Return the (X, Y) coordinate for the center point of the cell that contains the specified text.  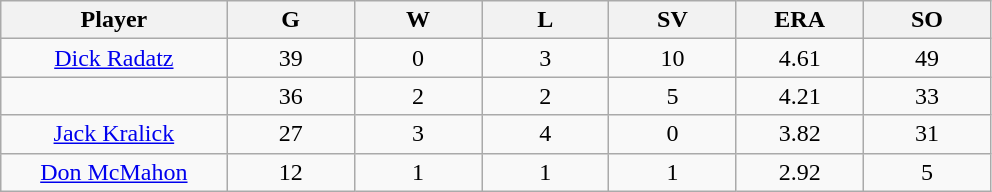
49 (926, 58)
36 (290, 96)
3.82 (800, 134)
L (546, 20)
Player (114, 20)
SO (926, 20)
W (418, 20)
SV (672, 20)
Don McMahon (114, 172)
ERA (800, 20)
4.61 (800, 58)
10 (672, 58)
27 (290, 134)
33 (926, 96)
Dick Radatz (114, 58)
Jack Kralick (114, 134)
2.92 (800, 172)
39 (290, 58)
12 (290, 172)
31 (926, 134)
4 (546, 134)
G (290, 20)
4.21 (800, 96)
